Locate the cell with the specified text and output its [X, Y] center coordinate. 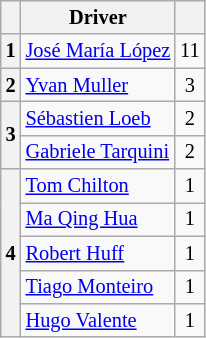
Sébastien Loeb [98, 118]
11 [190, 51]
Tom Chilton [98, 186]
José María López [98, 51]
Driver [98, 17]
Tiago Monteiro [98, 287]
Hugo Valente [98, 320]
Robert Huff [98, 253]
Ma Qing Hua [98, 219]
4 [11, 253]
Yvan Muller [98, 85]
Gabriele Tarquini [98, 152]
